Search for the cell housing the specified text and yield its [X, Y] center coordinate. 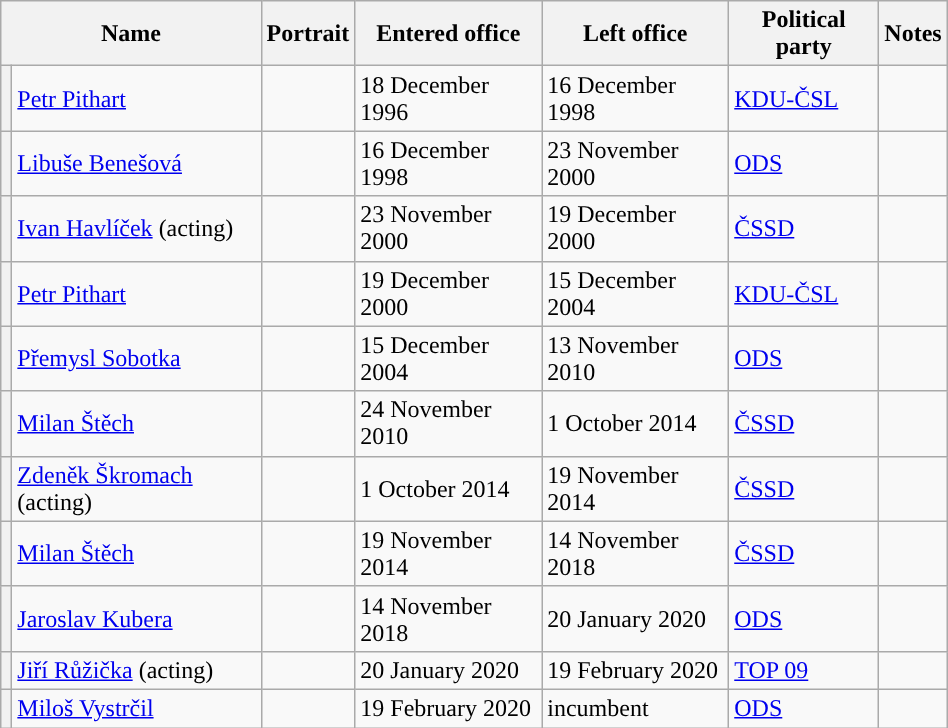
Přemysl Sobotka [136, 358]
TOP 09 [804, 670]
incumbent [636, 708]
Name [131, 34]
Miloš Vystrčil [136, 708]
Ivan Havlíček (acting) [136, 228]
18 December 1996 [448, 98]
Left office [636, 34]
Jaroslav Kubera [136, 618]
Notes [913, 34]
Portrait [308, 34]
Zdeněk Škromach (acting) [136, 488]
24 November 2010 [448, 424]
13 November 2010 [636, 358]
Entered office [448, 34]
Political party [804, 34]
Libuše Benešová [136, 164]
Jiří Růžička (acting) [136, 670]
